From the cell containing the given text, extract its center point as (X, Y) coordinate. 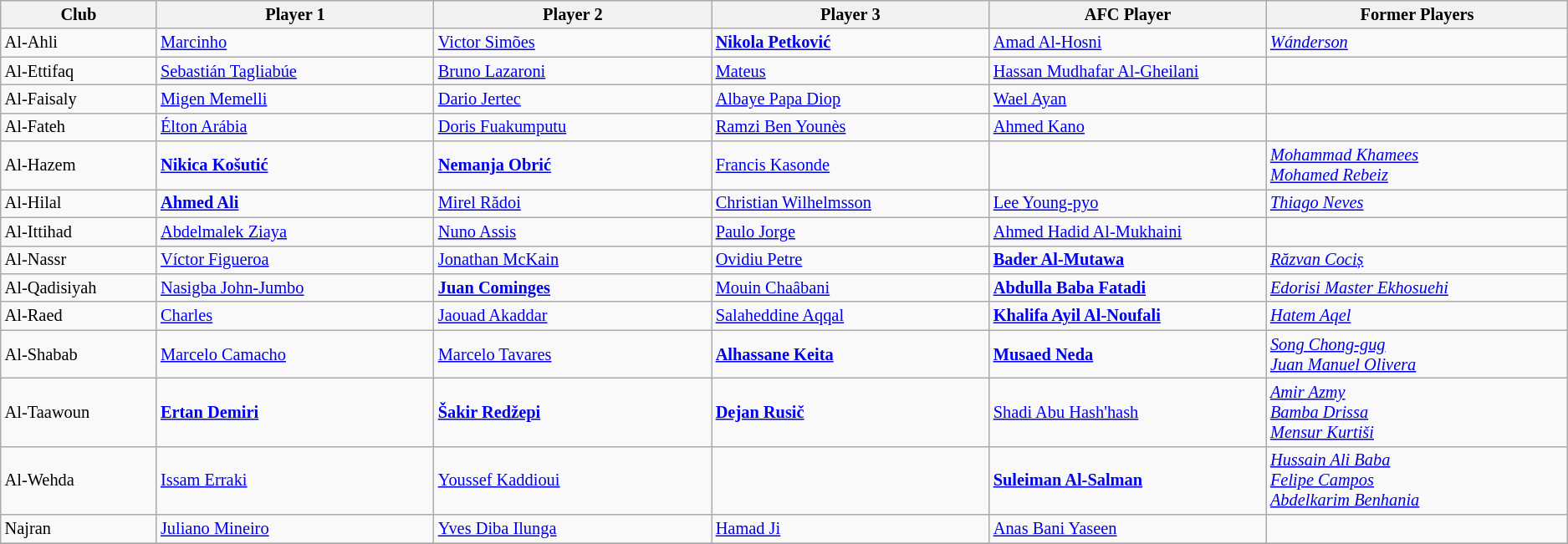
Mirel Rădoi (573, 203)
Abdulla Baba Fatadi (1127, 287)
Marcelo Camacho (295, 354)
Lee Young-pyo (1127, 203)
Al-Hazem (79, 165)
Alhassane Keita (850, 354)
Nikica Košutić (295, 165)
Al-Fateh (79, 127)
Club (79, 14)
Marcinho (295, 43)
Nemanja Obrić (573, 165)
Wánderson (1417, 43)
Al-Taawoun (79, 412)
Răzvan Cociș (1417, 260)
Player 3 (850, 14)
Najran (79, 529)
Khalifa Ayil Al-Noufali (1127, 316)
Al-Ittihad (79, 231)
AFC Player (1127, 14)
Dejan Rusič (850, 412)
Élton Arábia (295, 127)
Doris Fuakumputu (573, 127)
Salaheddine Aqqal (850, 316)
Bruno Lazaroni (573, 71)
Jonathan McKain (573, 260)
Hatem Aqel (1417, 316)
Juliano Mineiro (295, 529)
Amir Azmy Bamba Drissa Mensur Kurtiši (1417, 412)
Anas Bani Yaseen (1127, 529)
Al-Shabab (79, 354)
Amad Al-Hosni (1127, 43)
Jaouad Akaddar (573, 316)
Hussain Ali Baba Felipe Campos Abdelkarim Benhania (1417, 480)
Sebastián Tagliabúe (295, 71)
Migen Memelli (295, 99)
Dario Jertec (573, 99)
Ahmed Kano (1127, 127)
Christian Wilhelmsson (850, 203)
Al-Qadisiyah (79, 287)
Player 1 (295, 14)
Al-Ettifaq (79, 71)
Šakir Redžepi (573, 412)
Player 2 (573, 14)
Al-Faisaly (79, 99)
Víctor Figueroa (295, 260)
Nikola Petković (850, 43)
Song Chong-gug Juan Manuel Olivera (1417, 354)
Ahmed Hadid Al-Mukhaini (1127, 231)
Ramzi Ben Younès (850, 127)
Ovidiu Petre (850, 260)
Issam Erraki (295, 480)
Paulo Jorge (850, 231)
Yves Diba Ilunga (573, 529)
Al-Wehda (79, 480)
Mateus (850, 71)
Nasigba John-Jumbo (295, 287)
Wael Ayan (1127, 99)
Thiago Neves (1417, 203)
Albaye Papa Diop (850, 99)
Victor Simões (573, 43)
Al-Ahli (79, 43)
Abdelmalek Ziaya (295, 231)
Ertan Demiri (295, 412)
Charles (295, 316)
Ahmed Ali (295, 203)
Edorisi Master Ekhosuehi (1417, 287)
Former Players (1417, 14)
Suleiman Al-Salman (1127, 480)
Al-Hilal (79, 203)
Musaed Neda (1127, 354)
Nuno Assis (573, 231)
Shadi Abu Hash'hash (1127, 412)
Mouin Chaâbani (850, 287)
Marcelo Tavares (573, 354)
Al-Nassr (79, 260)
Juan Cominges (573, 287)
Mohammad Khamees Mohamed Rebeiz (1417, 165)
Bader Al-Mutawa (1127, 260)
Hamad Ji (850, 529)
Francis Kasonde (850, 165)
Al-Raed (79, 316)
Youssef Kaddioui (573, 480)
Hassan Mudhafar Al-Gheilani (1127, 71)
